Extract the [X, Y] coordinate from the center of the cell holding the provided text.  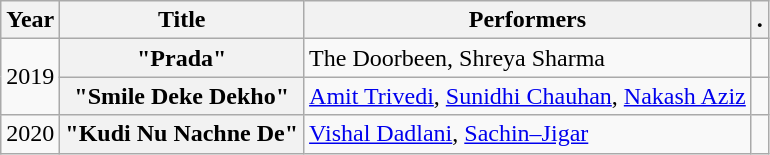
The Doorbeen, Shreya Sharma [528, 58]
2019 [30, 77]
. [760, 20]
Title [182, 20]
"Kudi Nu Nachne De" [182, 134]
"Prada" [182, 58]
Year [30, 20]
2020 [30, 134]
Amit Trivedi, Sunidhi Chauhan, Nakash Aziz [528, 96]
Vishal Dadlani, Sachin–Jigar [528, 134]
Performers [528, 20]
"Smile Deke Dekho" [182, 96]
